Capture the cell that displays the provided text and extract its [X, Y] central coordinate. 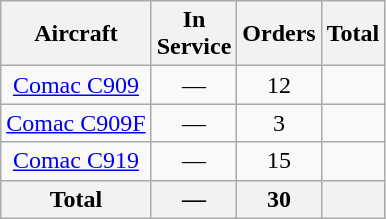
Comac C919 [76, 161]
30 [279, 199]
3 [279, 123]
Comac C909F [76, 123]
Orders [279, 34]
InService [194, 34]
Aircraft [76, 34]
12 [279, 85]
Comac C909 [76, 85]
15 [279, 161]
